Find where the given text appears and provide that cell's center as (x, y) coordinate. 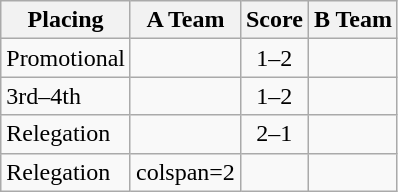
3rd–4th (66, 96)
Placing (66, 20)
colspan=2 (185, 172)
Promotional (66, 58)
Score (274, 20)
B Team (352, 20)
A Team (185, 20)
2–1 (274, 134)
